Pinpoint the cell where the given text exists, returning its [x, y] midpoint coordinate. 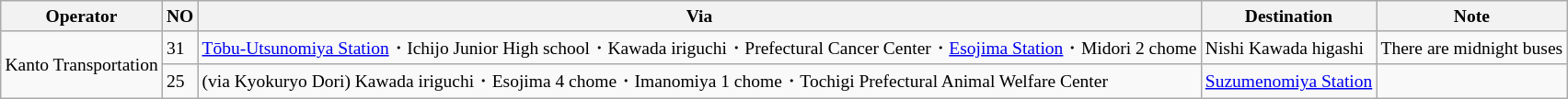
Suzumenomiya Station [1288, 81]
Operator [82, 16]
NO [180, 16]
31 [180, 48]
(via Kyokuryo Dori) Kawada iriguchi・Esojima 4 chome・Imanomiya 1 chome・Tochigi Prefectural Animal Welfare Center [699, 81]
Note [1472, 16]
Tōbu-Utsunomiya Station・Ichijo Junior High school・Kawada iriguchi・Prefectural Cancer Center・Esojima Station・Midori 2 chome [699, 48]
Nishi Kawada higashi [1288, 48]
There are midnight buses [1472, 48]
Destination [1288, 16]
Kanto Transportation [82, 64]
Via [699, 16]
25 [180, 81]
